Capture the cell that displays the provided text and extract its [x, y] central coordinate. 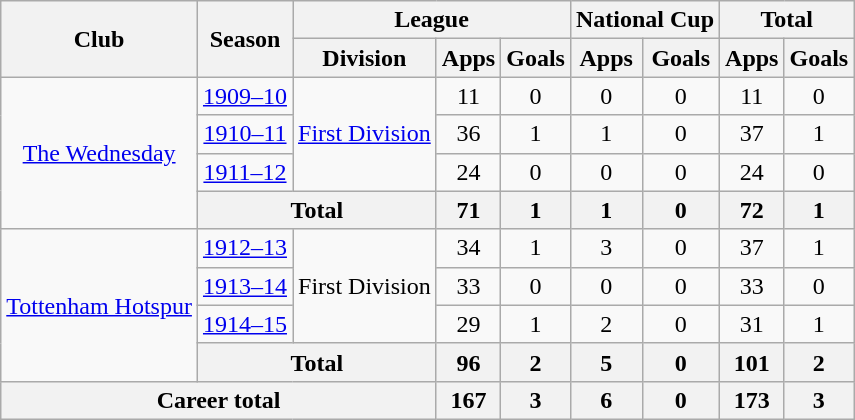
6 [606, 400]
Club [100, 39]
Tottenham Hotspur [100, 305]
1911–12 [244, 172]
31 [752, 324]
96 [468, 362]
36 [468, 134]
5 [606, 362]
1913–14 [244, 286]
71 [468, 210]
League [431, 20]
1909–10 [244, 96]
1910–11 [244, 134]
72 [752, 210]
National Cup [644, 20]
167 [468, 400]
Career total [219, 400]
101 [752, 362]
Season [244, 39]
34 [468, 248]
1914–15 [244, 324]
1912–13 [244, 248]
Division [364, 58]
173 [752, 400]
The Wednesday [100, 153]
29 [468, 324]
